Search for the cell housing the specified text and yield its (X, Y) center coordinate. 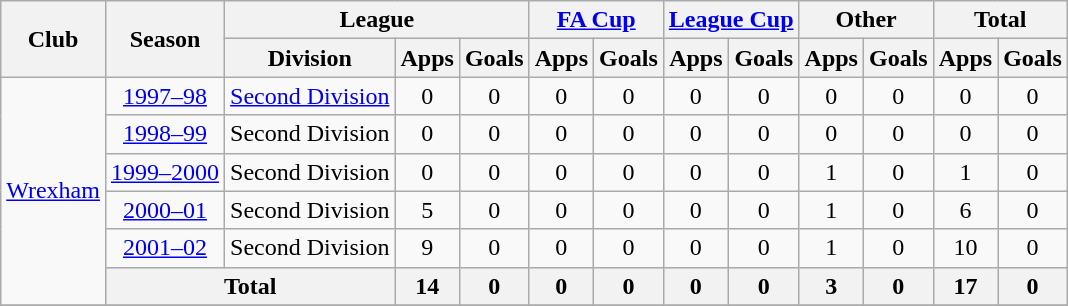
2000–01 (164, 210)
5 (427, 210)
Division (310, 58)
10 (965, 248)
17 (965, 286)
1997–98 (164, 96)
Club (54, 39)
14 (427, 286)
2001–02 (164, 248)
6 (965, 210)
3 (831, 286)
League (378, 20)
9 (427, 248)
Other (866, 20)
League Cup (731, 20)
FA Cup (596, 20)
1999–2000 (164, 172)
1998–99 (164, 134)
Season (164, 39)
Wrexham (54, 191)
